Identify which cell holds the provided text, then report its [x, y] central coordinate. 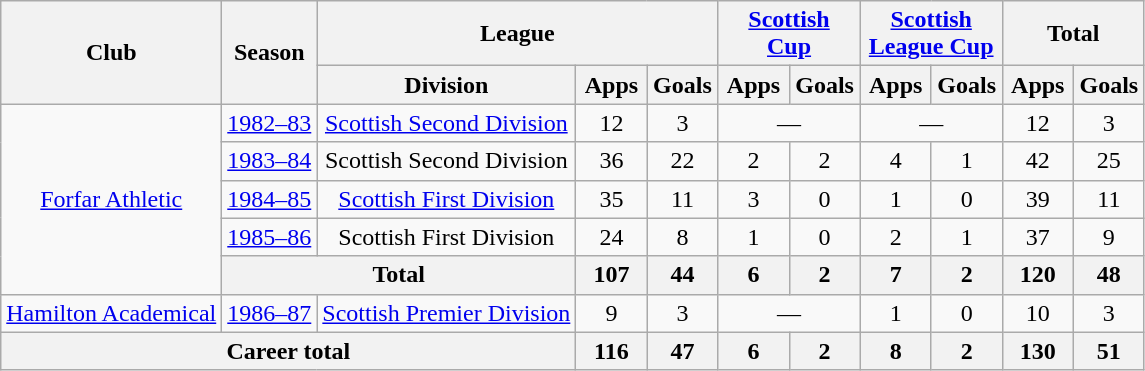
Scottish League Cup [931, 34]
Career total [288, 351]
Scottish Cup [789, 34]
24 [612, 237]
Scottish Premier Division [446, 313]
Season [270, 52]
10 [1038, 313]
107 [612, 275]
116 [612, 351]
1982–83 [270, 123]
48 [1108, 275]
47 [682, 351]
Hamilton Academical [112, 313]
37 [1038, 237]
36 [612, 161]
51 [1108, 351]
League [518, 34]
22 [682, 161]
Division [446, 85]
130 [1038, 351]
1985–86 [270, 237]
4 [896, 161]
Forfar Athletic [112, 199]
25 [1108, 161]
1983–84 [270, 161]
1984–85 [270, 199]
120 [1038, 275]
44 [682, 275]
Club [112, 52]
39 [1038, 199]
1986–87 [270, 313]
7 [896, 275]
35 [612, 199]
42 [1038, 161]
